Return (x, y) of the center of cell containing provided text 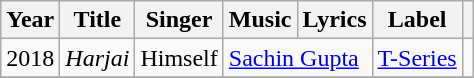
2018 (30, 58)
Sachin Gupta (298, 58)
Label (417, 20)
Lyrics (334, 20)
T-Series (417, 58)
Himself (179, 58)
Year (30, 20)
Music (260, 20)
Harjai (98, 58)
Singer (179, 20)
Title (98, 20)
